Detect which cell encompasses the target text, then output its (X, Y) center coordinate. 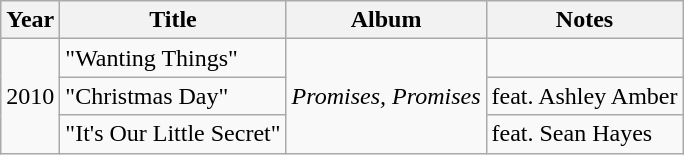
"Christmas Day" (173, 96)
2010 (30, 96)
feat. Ashley Amber (584, 96)
Title (173, 20)
"Wanting Things" (173, 58)
Year (30, 20)
Notes (584, 20)
Album (386, 20)
"It's Our Little Secret" (173, 134)
Promises, Promises (386, 96)
feat. Sean Hayes (584, 134)
